Determine the [x, y] coordinate at the center of the cell enclosing the given text.  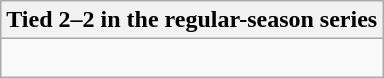
Tied 2–2 in the regular-season series [192, 20]
